Identify which cell holds the provided text, then report its (X, Y) central coordinate. 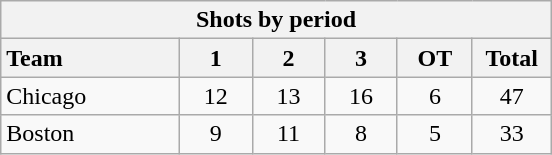
8 (362, 134)
12 (216, 96)
11 (288, 134)
2 (288, 58)
Total (512, 58)
9 (216, 134)
Team (90, 58)
3 (362, 58)
16 (362, 96)
OT (434, 58)
33 (512, 134)
13 (288, 96)
47 (512, 96)
Chicago (90, 96)
Shots by period (276, 20)
1 (216, 58)
5 (434, 134)
6 (434, 96)
Boston (90, 134)
